Extract the (X, Y) coordinate from the center of the cell holding the provided text.  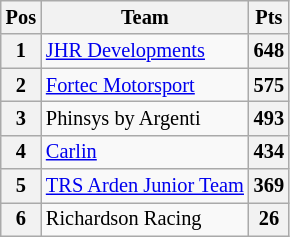
Fortec Motorsport (145, 85)
3 (21, 118)
TRS Arden Junior Team (145, 186)
4 (21, 152)
Richardson Racing (145, 219)
575 (269, 85)
Carlin (145, 152)
493 (269, 118)
1 (21, 51)
369 (269, 186)
5 (21, 186)
JHR Developments (145, 51)
648 (269, 51)
2 (21, 85)
Pos (21, 17)
26 (269, 219)
6 (21, 219)
434 (269, 152)
Phinsys by Argenti (145, 118)
Pts (269, 17)
Team (145, 17)
